Find where the given text appears and provide that cell's center as (X, Y) coordinate. 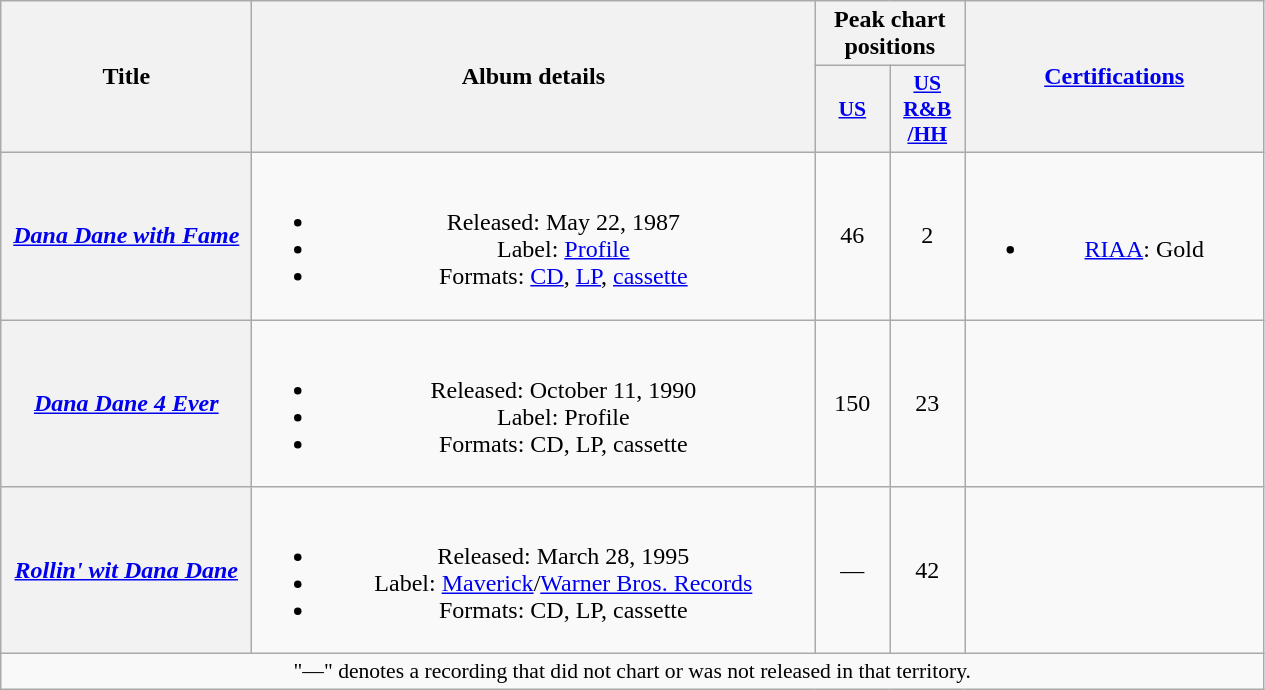
Released: March 28, 1995Label: Maverick/Warner Bros. RecordsFormats: CD, LP, cassette (534, 570)
42 (928, 570)
2 (928, 236)
46 (852, 236)
23 (928, 404)
Dana Dane with Fame (126, 236)
USR&B/HH (928, 110)
Rollin' wit Dana Dane (126, 570)
Dana Dane 4 Ever (126, 404)
Peak chart positions (890, 34)
Certifications (1114, 77)
RIAA: Gold (1114, 236)
Album details (534, 77)
Released: May 22, 1987Label: ProfileFormats: CD, LP, cassette (534, 236)
Released: October 11, 1990Label: ProfileFormats: CD, LP, cassette (534, 404)
— (852, 570)
US (852, 110)
Title (126, 77)
"—" denotes a recording that did not chart or was not released in that territory. (632, 672)
150 (852, 404)
